Identify which cell holds the provided text, then report its (X, Y) central coordinate. 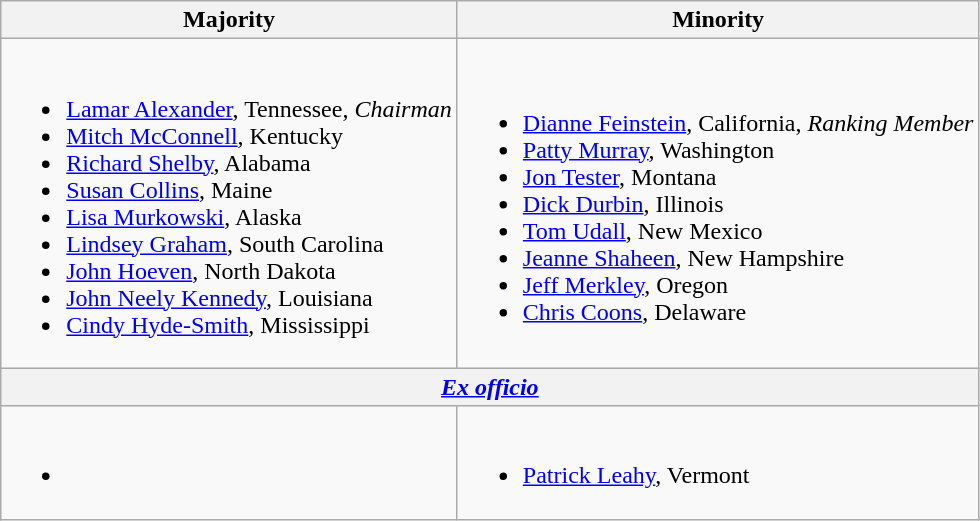
Ex officio (490, 387)
Patrick Leahy, Vermont (718, 462)
Minority (718, 20)
Majority (230, 20)
